Detect which cell encompasses the target text, then output its [X, Y] center coordinate. 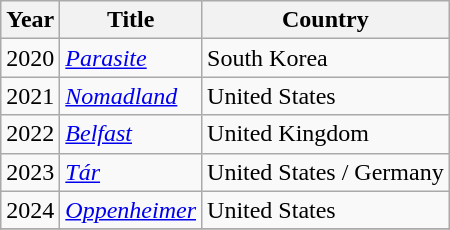
2021 [30, 96]
United States / Germany [326, 172]
Title [131, 20]
Year [30, 20]
2024 [30, 210]
Nomadland [131, 96]
Parasite [131, 58]
2023 [30, 172]
2020 [30, 58]
Belfast [131, 134]
South Korea [326, 58]
Oppenheimer [131, 210]
2022 [30, 134]
Tár [131, 172]
United Kingdom [326, 134]
Country [326, 20]
